Identify which cell holds the provided text, then report its [X, Y] central coordinate. 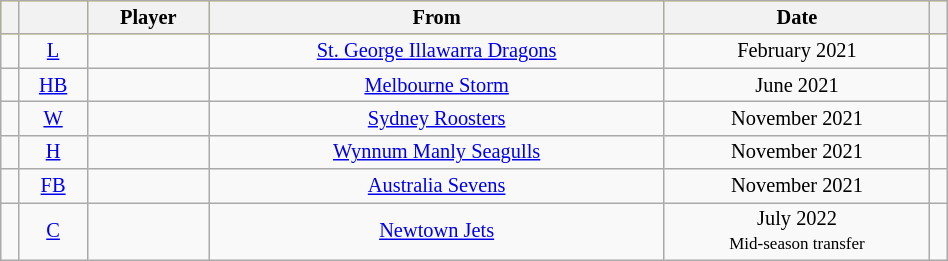
Sydney Roosters [437, 118]
Australia Sevens [437, 186]
July 2022Mid-season transfer [796, 231]
L [52, 51]
Melbourne Storm [437, 85]
C [52, 231]
Player [148, 17]
February 2021 [796, 51]
From [437, 17]
FB [52, 186]
June 2021 [796, 85]
H [52, 152]
Date [796, 17]
Newtown Jets [437, 231]
Wynnum Manly Seagulls [437, 152]
St. George Illawarra Dragons [437, 51]
HB [52, 85]
W [52, 118]
